Return the [X, Y] coordinate for the center point of the cell that contains the specified text.  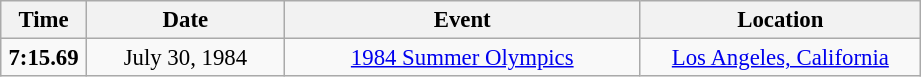
Date [185, 20]
1984 Summer Olympics [462, 58]
7:15.69 [44, 58]
Event [462, 20]
July 30, 1984 [185, 58]
Los Angeles, California [780, 58]
Time [44, 20]
Location [780, 20]
